Extract the [X, Y] coordinate from the center of the cell holding the provided text.  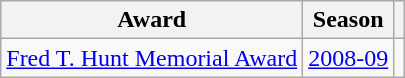
2008-09 [348, 58]
Fred T. Hunt Memorial Award [152, 58]
Award [152, 20]
Season [348, 20]
